Return the (x, y) coordinate for the center point of the cell that contains the specified text.  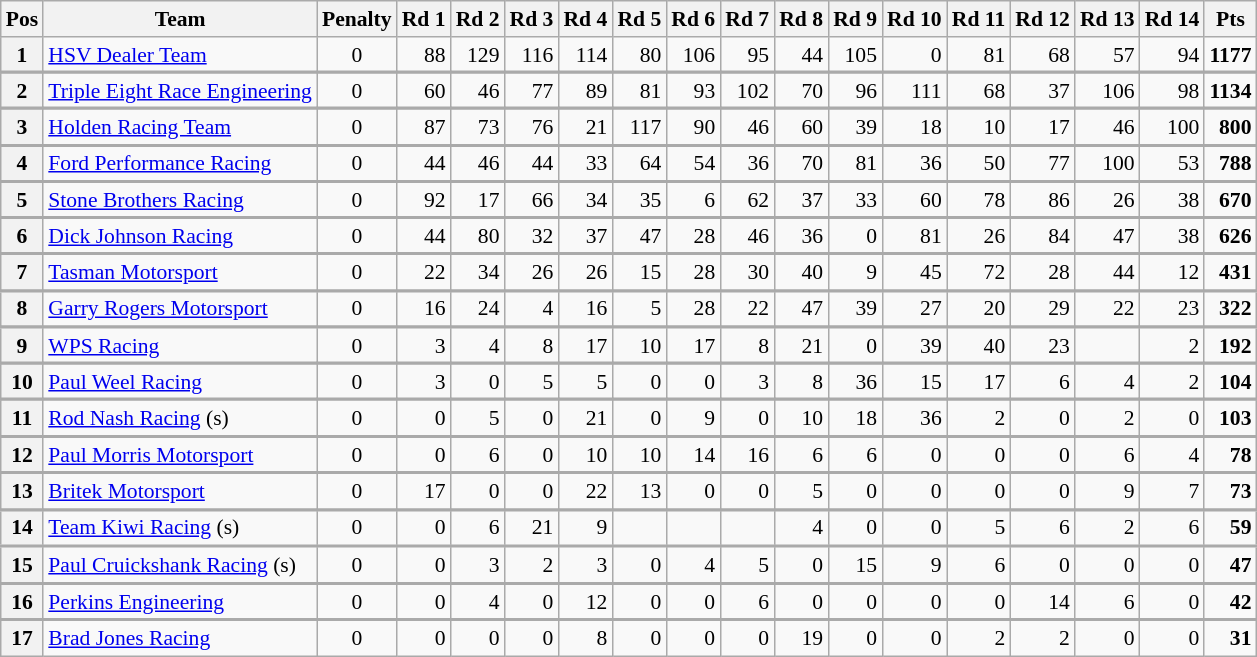
66 (532, 200)
27 (914, 309)
431 (1230, 272)
Perkins Engineering (180, 602)
788 (1230, 163)
90 (693, 127)
103 (1230, 418)
53 (1172, 163)
45 (914, 272)
59 (1230, 528)
HSV Dealer Team (180, 55)
Paul Cruickshank Racing (s) (180, 566)
Rd 2 (478, 19)
Team Kiwi Racing (s) (180, 528)
1177 (1230, 55)
20 (979, 309)
Tasman Motorsport (180, 272)
626 (1230, 236)
Garry Rogers Motorsport (180, 309)
84 (1042, 236)
670 (1230, 200)
Rd 5 (639, 19)
24 (478, 309)
93 (693, 90)
Rd 8 (801, 19)
WPS Racing (180, 345)
96 (855, 90)
62 (747, 200)
Rd 3 (532, 19)
64 (639, 163)
29 (1042, 309)
42 (1230, 602)
Rd 6 (693, 19)
129 (478, 55)
Paul Morris Motorsport (180, 455)
Rd 13 (1108, 19)
1 (22, 55)
19 (801, 638)
Pos (22, 19)
Ford Performance Racing (180, 163)
102 (747, 90)
Holden Racing Team (180, 127)
30 (747, 272)
Rd 10 (914, 19)
105 (855, 55)
322 (1230, 309)
Penalty (357, 19)
Rod Nash Racing (s) (180, 418)
Rd 7 (747, 19)
117 (639, 127)
Rd 1 (424, 19)
72 (979, 272)
Rd 4 (585, 19)
Team (180, 19)
54 (693, 163)
Stone Brothers Racing (180, 200)
94 (1172, 55)
1134 (1230, 90)
92 (424, 200)
87 (424, 127)
31 (1230, 638)
Paul Weel Racing (180, 381)
104 (1230, 381)
32 (532, 236)
86 (1042, 200)
116 (532, 55)
50 (979, 163)
Britek Motorsport (180, 491)
Dick Johnson Racing (180, 236)
Rd 12 (1042, 19)
35 (639, 200)
Pts (1230, 19)
Rd 14 (1172, 19)
98 (1172, 90)
800 (1230, 127)
76 (532, 127)
114 (585, 55)
11 (22, 418)
Rd 11 (979, 19)
192 (1230, 345)
88 (424, 55)
95 (747, 55)
89 (585, 90)
111 (914, 90)
Rd 9 (855, 19)
Brad Jones Racing (180, 638)
Triple Eight Race Engineering (180, 90)
57 (1108, 55)
